For the text-containing cell, return its midpoint in [X, Y] coordinate format. 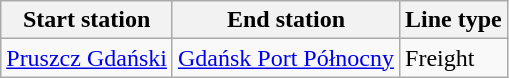
Freight [454, 58]
Gdańsk Port Północny [286, 58]
Line type [454, 20]
Pruszcz Gdański [87, 58]
Start station [87, 20]
End station [286, 20]
